Return [x, y] of the center of cell containing provided text 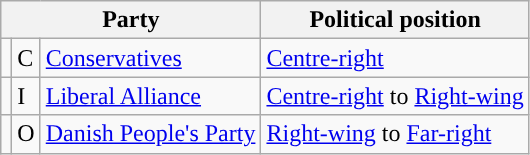
Centre-right to Right-wing [395, 96]
C [26, 58]
Conservatives [150, 58]
Right-wing to Far-right [395, 134]
Danish People's Party [150, 134]
I [26, 96]
O [26, 134]
Political position [395, 20]
Centre-right [395, 58]
Liberal Alliance [150, 96]
Party [131, 20]
